Scan for the cell matching the given text and deliver its [x, y] coordinate at center. 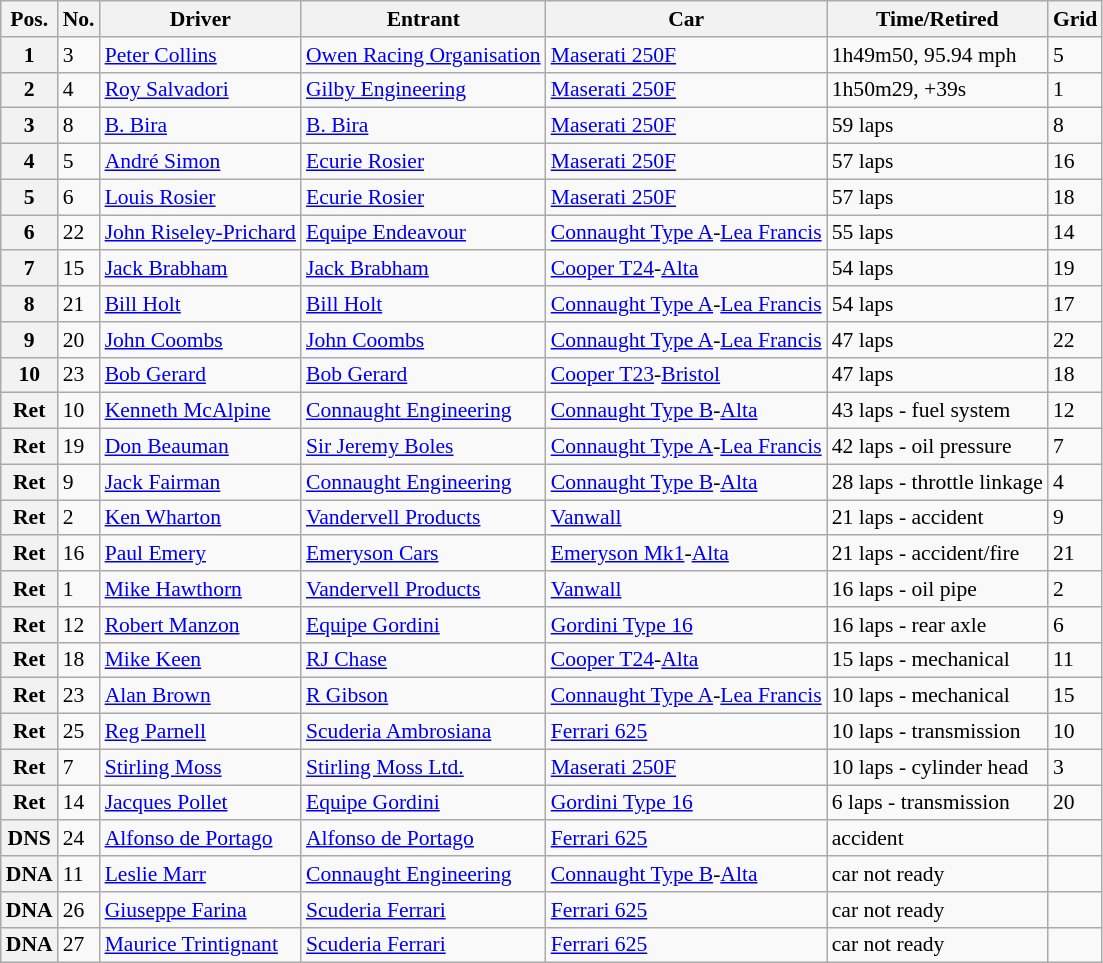
21 laps - accident [938, 518]
55 laps [938, 233]
Kenneth McAlpine [200, 411]
Stirling Moss Ltd. [424, 767]
Mike Hawthorn [200, 589]
25 [79, 732]
Maurice Trintignant [200, 945]
Entrant [424, 19]
Scuderia Ambrosiana [424, 732]
10 laps - transmission [938, 732]
Equipe Endeavour [424, 233]
No. [79, 19]
26 [79, 910]
Roy Salvadori [200, 90]
10 laps - cylinder head [938, 767]
Emeryson Mk1-Alta [686, 554]
Cooper T23-Bristol [686, 375]
Don Beauman [200, 447]
Louis Rosier [200, 197]
Robert Manzon [200, 625]
DNS [30, 839]
1h50m29, +39s [938, 90]
Alan Brown [200, 696]
10 laps - mechanical [938, 696]
John Riseley-Prichard [200, 233]
17 [1076, 304]
Gilby Engineering [424, 90]
21 laps - accident/fire [938, 554]
Driver [200, 19]
1h49m50, 95.94 mph [938, 55]
Emeryson Cars [424, 554]
Ken Wharton [200, 518]
16 laps - rear axle [938, 625]
Stirling Moss [200, 767]
6 laps - transmission [938, 803]
Reg Parnell [200, 732]
Owen Racing Organisation [424, 55]
R Gibson [424, 696]
Giuseppe Farina [200, 910]
42 laps - oil pressure [938, 447]
15 laps - mechanical [938, 660]
RJ Chase [424, 660]
59 laps [938, 126]
28 laps - throttle linkage [938, 482]
André Simon [200, 162]
27 [79, 945]
16 laps - oil pipe [938, 589]
Time/Retired [938, 19]
Leslie Marr [200, 874]
accident [938, 839]
24 [79, 839]
Grid [1076, 19]
43 laps - fuel system [938, 411]
Car [686, 19]
Jacques Pollet [200, 803]
Peter Collins [200, 55]
Jack Fairman [200, 482]
Sir Jeremy Boles [424, 447]
Pos. [30, 19]
Mike Keen [200, 660]
Paul Emery [200, 554]
